Find where the given text appears and provide that cell's center as (X, Y) coordinate. 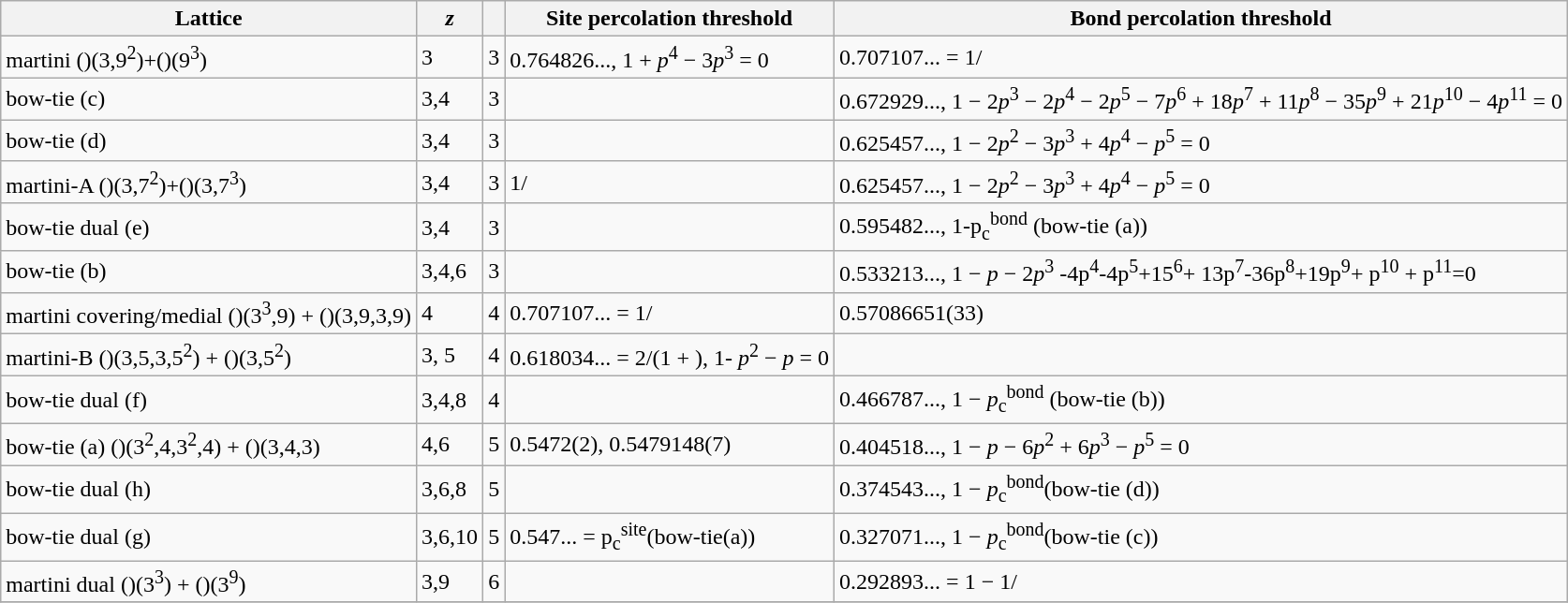
bow-tie dual (h) (209, 489)
3,6,10 (450, 537)
0.292893... = 1 − 1/ (1201, 582)
martini-A ()(3,72)+()(3,73) (209, 182)
0.595482..., 1-pcbond (bow-tie (a)) (1201, 227)
0.618034... = 2/(1 + ), 1- p2 − p = 0 (670, 356)
Bond percolation threshold (1201, 19)
6 (495, 582)
Lattice (209, 19)
3,9 (450, 582)
bow-tie (d) (209, 140)
0.764826..., 1 + p4 − 3p3 = 0 (670, 58)
0.327071..., 1 − pcbond(bow-tie (c)) (1201, 537)
4,6 (450, 444)
bow-tie dual (f) (209, 401)
0.404518..., 1 − p − 6p2 + 6p3 − p5 = 0 (1201, 444)
0.5472(2), 0.5479148(7) (670, 444)
0.466787..., 1 − pcbond (bow-tie (b)) (1201, 401)
z (450, 19)
bow-tie (b) (209, 272)
Site percolation threshold (670, 19)
0.57086651(33) (1201, 313)
0.374543..., 1 − pcbond(bow-tie (d)) (1201, 489)
bow-tie dual (e) (209, 227)
0.533213..., 1 − p − 2p3 -4p4-4p5+156+ 13p7-36p8+19p9+ p10 + p11=0 (1201, 272)
3,4,8 (450, 401)
0.672929..., 1 − 2p3 − 2p4 − 2p5 − 7p6 + 18p7 + 11p8 − 35p9 + 21p10 − 4p11 = 0 (1201, 99)
bow-tie (c) (209, 99)
martini-B ()(3,5,3,52) + ()(3,52) (209, 356)
martini dual ()(33) + ()(39) (209, 582)
1/ (670, 182)
martini covering/medial ()(33,9) + ()(3,9,3,9) (209, 313)
bow-tie (a) ()(32,4,32,4) + ()(3,4,3) (209, 444)
3,6,8 (450, 489)
bow-tie dual (g) (209, 537)
3, 5 (450, 356)
3,4,6 (450, 272)
0.547... = pcsite(bow-tie(a)) (670, 537)
martini ()(3,92)+()(93) (209, 58)
